Identify which cell holds the provided text, then report its (X, Y) central coordinate. 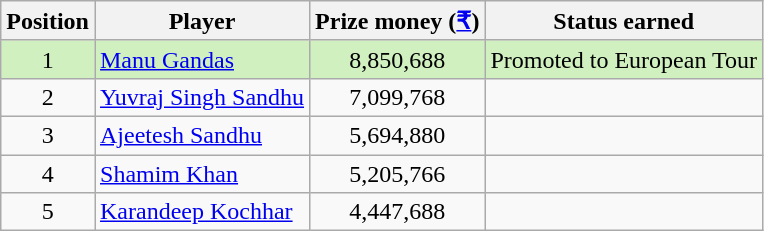
3 (48, 135)
Player (202, 21)
Yuvraj Singh Sandhu (202, 97)
5,694,880 (398, 135)
2 (48, 97)
7,099,768 (398, 97)
4 (48, 173)
Status earned (624, 21)
5 (48, 212)
8,850,688 (398, 59)
Prize money (₹) (398, 21)
4,447,688 (398, 212)
5,205,766 (398, 173)
1 (48, 59)
Position (48, 21)
Promoted to European Tour (624, 59)
Karandeep Kochhar (202, 212)
Ajeetesh Sandhu (202, 135)
Manu Gandas (202, 59)
Shamim Khan (202, 173)
